Capture the cell that displays the provided text and extract its [X, Y] central coordinate. 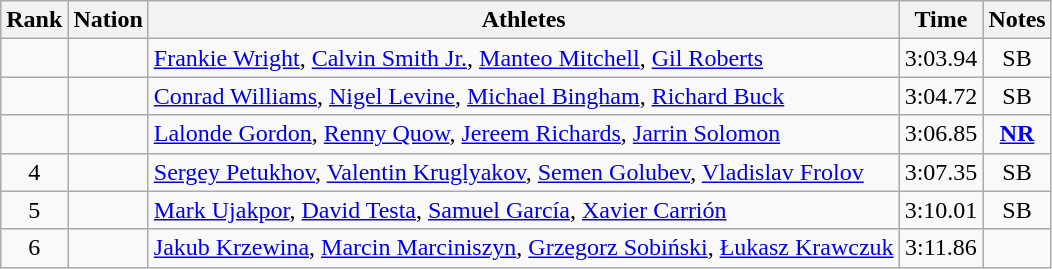
3:10.01 [941, 210]
5 [34, 210]
3:03.94 [941, 58]
Jakub Krzewina, Marcin Marciniszyn, Grzegorz Sobiński, Łukasz Krawczuk [524, 248]
NR [1017, 134]
Conrad Williams, Nigel Levine, Michael Bingham, Richard Buck [524, 96]
3:06.85 [941, 134]
3:04.72 [941, 96]
Notes [1017, 20]
Sergey Petukhov, Valentin Kruglyakov, Semen Golubev, Vladislav Frolov [524, 172]
Lalonde Gordon, Renny Quow, Jereem Richards, Jarrin Solomon [524, 134]
4 [34, 172]
Athletes [524, 20]
Nation [108, 20]
3:07.35 [941, 172]
3:11.86 [941, 248]
Time [941, 20]
6 [34, 248]
Frankie Wright, Calvin Smith Jr., Manteo Mitchell, Gil Roberts [524, 58]
Mark Ujakpor, David Testa, Samuel García, Xavier Carrión [524, 210]
Rank [34, 20]
